Determine the [X, Y] coordinate at the center of the cell enclosing the given text.  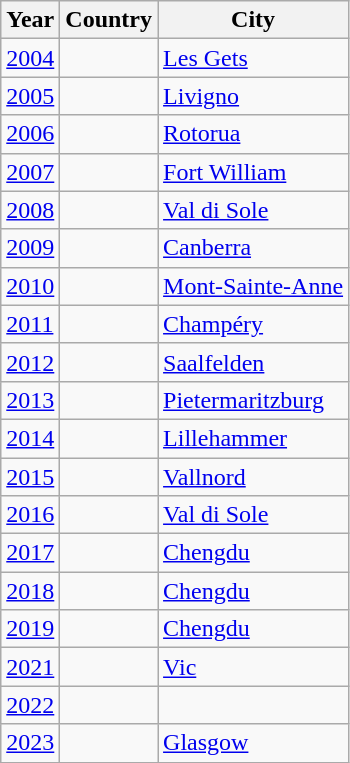
2009 [30, 248]
2012 [30, 362]
Year [30, 20]
2016 [30, 515]
2014 [30, 438]
2022 [30, 705]
Mont-Sainte-Anne [254, 286]
Glasgow [254, 743]
Country [109, 20]
2011 [30, 324]
2018 [30, 591]
Champéry [254, 324]
2019 [30, 629]
Lillehammer [254, 438]
Rotorua [254, 134]
Livigno [254, 96]
2010 [30, 286]
2023 [30, 743]
Canberra [254, 248]
2006 [30, 134]
2017 [30, 553]
Les Gets [254, 58]
2004 [30, 58]
2015 [30, 477]
Saalfelden [254, 362]
2013 [30, 400]
2005 [30, 96]
2008 [30, 210]
Fort William [254, 172]
Pietermaritzburg [254, 400]
Vallnord [254, 477]
Vic [254, 667]
2007 [30, 172]
2021 [30, 667]
City [254, 20]
